Detect which cell encompasses the target text, then output its (X, Y) center coordinate. 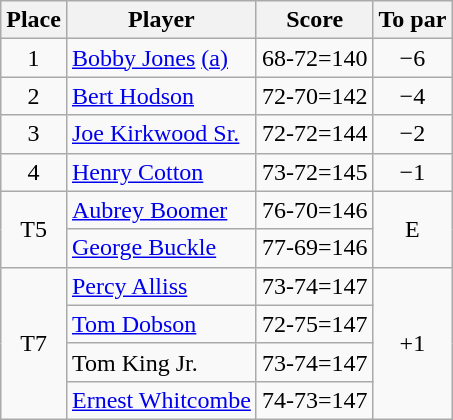
Joe Kirkwood Sr. (161, 134)
−4 (412, 96)
76-70=146 (314, 210)
72-72=144 (314, 134)
T7 (34, 343)
1 (34, 58)
Tom King Jr. (161, 362)
−1 (412, 172)
68-72=140 (314, 58)
George Buckle (161, 248)
73-72=145 (314, 172)
−6 (412, 58)
−2 (412, 134)
Score (314, 20)
72-70=142 (314, 96)
T5 (34, 229)
Bobby Jones (a) (161, 58)
Henry Cotton (161, 172)
E (412, 229)
74-73=147 (314, 400)
3 (34, 134)
72-75=147 (314, 324)
77-69=146 (314, 248)
Aubrey Boomer (161, 210)
Place (34, 20)
Tom Dobson (161, 324)
Bert Hodson (161, 96)
Ernest Whitcombe (161, 400)
Percy Alliss (161, 286)
2 (34, 96)
+1 (412, 343)
Player (161, 20)
To par (412, 20)
4 (34, 172)
